Provide the [x, y] coordinate of the cell's center where the given text is located.  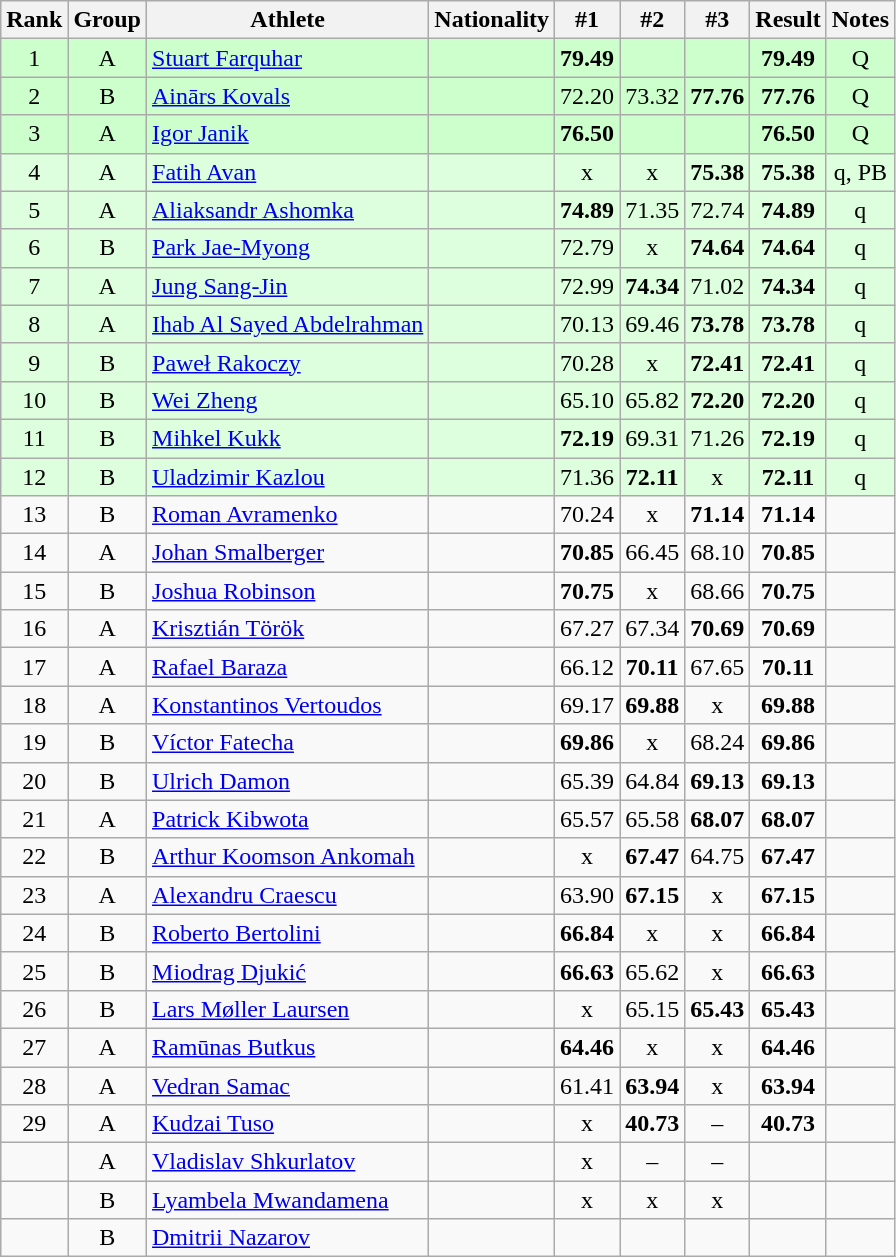
22 [34, 857]
Wei Zheng [288, 400]
Ainārs Kovals [288, 96]
69.17 [588, 705]
65.82 [652, 400]
64.75 [718, 857]
9 [34, 362]
10 [34, 400]
71.02 [718, 286]
Mihkel Kukk [288, 438]
Víctor Fatecha [288, 743]
66.45 [652, 553]
Patrick Kibwota [288, 819]
Lyambela Mwandamena [288, 1200]
72.74 [718, 210]
66.12 [588, 667]
#1 [588, 20]
65.62 [652, 971]
Paweł Rakoczy [288, 362]
11 [34, 438]
3 [34, 134]
Fatih Avan [288, 172]
Joshua Robinson [288, 591]
27 [34, 1047]
Miodrag Djukić [288, 971]
21 [34, 819]
71.35 [652, 210]
65.39 [588, 781]
65.58 [652, 819]
65.10 [588, 400]
72.79 [588, 248]
28 [34, 1085]
Ramūnas Butkus [288, 1047]
6 [34, 248]
4 [34, 172]
12 [34, 477]
Igor Janik [288, 134]
14 [34, 553]
71.36 [588, 477]
73.32 [652, 96]
Aliaksandr Ashomka [288, 210]
25 [34, 971]
Jung Sang-Jin [288, 286]
61.41 [588, 1085]
23 [34, 895]
Result [788, 20]
Dmitrii Nazarov [288, 1238]
Lars Møller Laursen [288, 1009]
Johan Smalberger [288, 553]
7 [34, 286]
8 [34, 324]
Roman Avramenko [288, 515]
67.34 [652, 629]
Rafael Baraza [288, 667]
68.24 [718, 743]
24 [34, 933]
70.24 [588, 515]
Ihab Al Sayed Abdelrahman [288, 324]
Athlete [288, 20]
Vladislav Shkurlatov [288, 1162]
Alexandru Craescu [288, 895]
20 [34, 781]
67.65 [718, 667]
Roberto Bertolini [288, 933]
Rank [34, 20]
18 [34, 705]
Uladzimir Kazlou [288, 477]
69.31 [652, 438]
2 [34, 96]
#2 [652, 20]
69.46 [652, 324]
70.28 [588, 362]
1 [34, 58]
Park Jae-Myong [288, 248]
72.99 [588, 286]
Group [108, 20]
19 [34, 743]
68.66 [718, 591]
5 [34, 210]
q, PB [860, 172]
Nationality [492, 20]
Vedran Samac [288, 1085]
67.27 [588, 629]
Notes [860, 20]
70.13 [588, 324]
#3 [718, 20]
26 [34, 1009]
65.57 [588, 819]
65.15 [652, 1009]
Ulrich Damon [288, 781]
68.10 [718, 553]
64.84 [652, 781]
17 [34, 667]
Stuart Farquhar [288, 58]
29 [34, 1124]
Konstantinos Vertoudos [288, 705]
15 [34, 591]
63.90 [588, 895]
16 [34, 629]
71.26 [718, 438]
Arthur Koomson Ankomah [288, 857]
Krisztián Török [288, 629]
13 [34, 515]
Kudzai Tuso [288, 1124]
